Determine the [X, Y] coordinate at the center of the cell enclosing the given text.  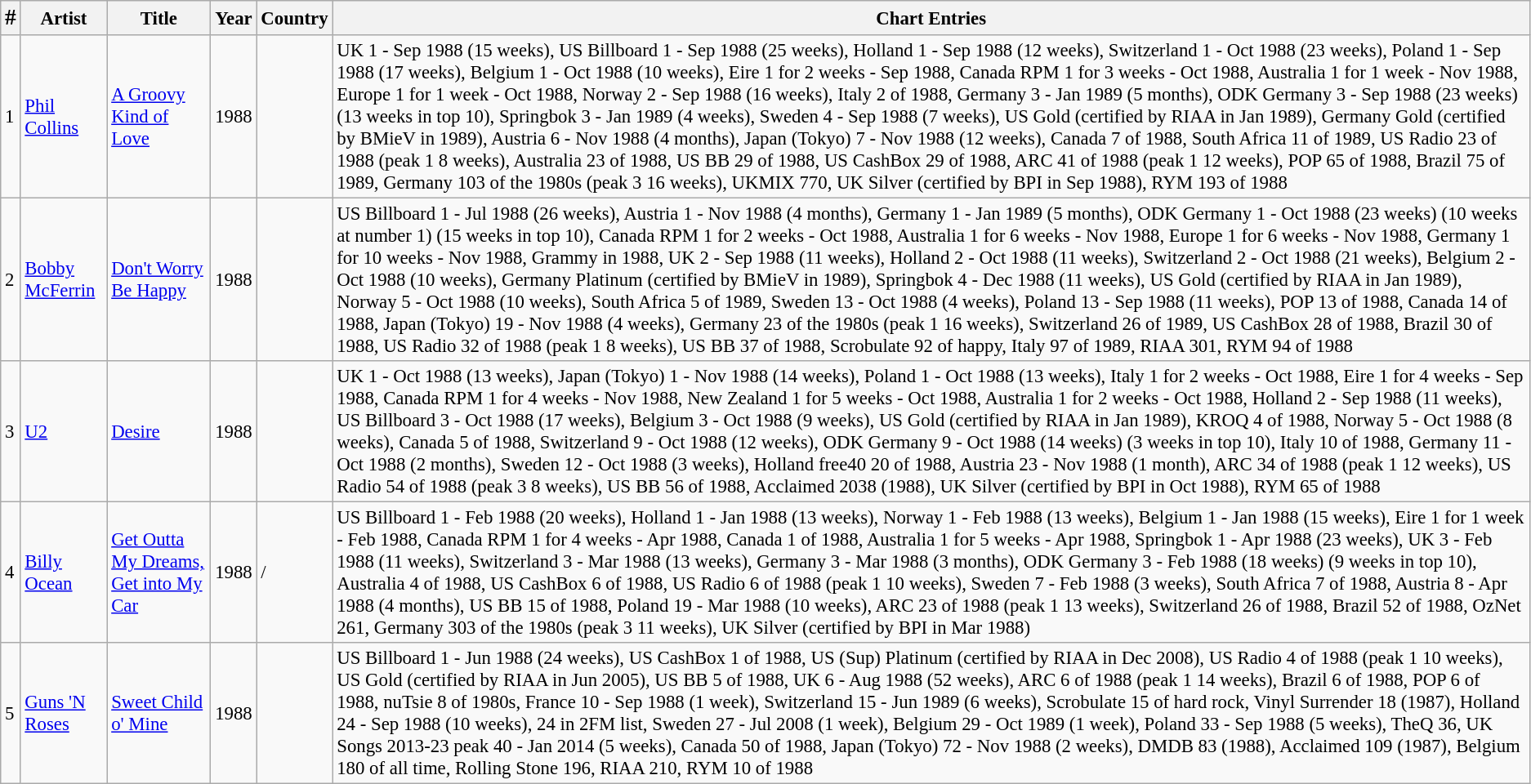
Desire [158, 431]
Billy Ocean [64, 573]
5 [11, 714]
Country [294, 18]
Year [234, 18]
# [11, 18]
Chart Entries [931, 18]
1 [11, 117]
Title [158, 18]
Bobby McFerrin [64, 280]
Get Outta My Dreams, Get into My Car [158, 573]
Artist [64, 18]
Phil Collins [64, 117]
A Groovy Kind of Love [158, 117]
U2 [64, 431]
3 [11, 431]
Sweet Child o' Mine [158, 714]
2 [11, 280]
/ [294, 573]
Guns 'N Roses [64, 714]
Don't Worry Be Happy [158, 280]
4 [11, 573]
